Find where the given text appears and provide that cell's center as [X, Y] coordinate. 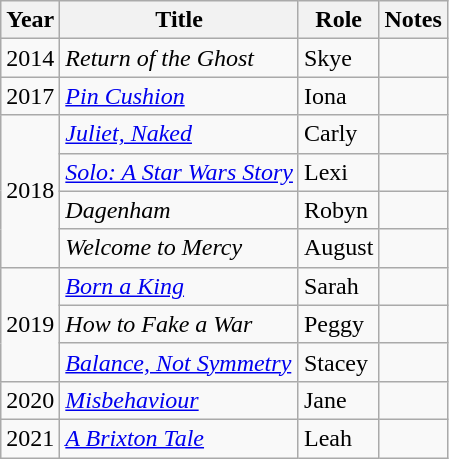
2019 [30, 324]
A Brixton Tale [180, 438]
August [338, 248]
Return of the Ghost [180, 58]
2018 [30, 191]
Pin Cushion [180, 96]
Juliet, Naked [180, 134]
Dagenham [180, 210]
Sarah [338, 286]
Born a King [180, 286]
Jane [338, 400]
Leah [338, 438]
Peggy [338, 324]
Misbehaviour [180, 400]
How to Fake a War [180, 324]
2020 [30, 400]
Iona [338, 96]
Lexi [338, 172]
Year [30, 20]
Balance, Not Symmetry [180, 362]
Notes [413, 20]
Role [338, 20]
2021 [30, 438]
2014 [30, 58]
Solo: A Star Wars Story [180, 172]
Welcome to Mercy [180, 248]
2017 [30, 96]
Stacey [338, 362]
Title [180, 20]
Skye [338, 58]
Robyn [338, 210]
Carly [338, 134]
